Scan for the cell matching the given text and deliver its [x, y] coordinate at center. 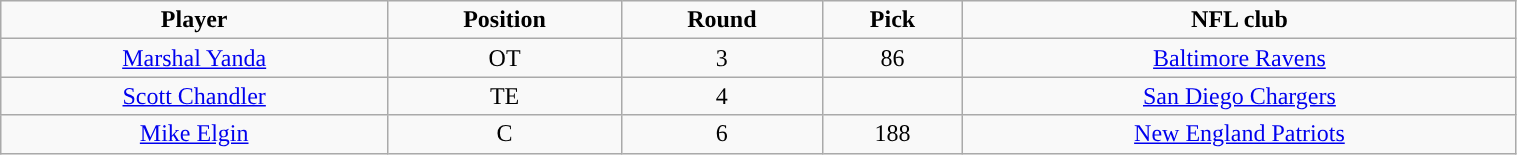
C [505, 134]
Marshal Yanda [194, 58]
6 [722, 134]
NFL club [1240, 20]
OT [505, 58]
188 [892, 134]
Round [722, 20]
3 [722, 58]
4 [722, 96]
Position [505, 20]
86 [892, 58]
Scott Chandler [194, 96]
Player [194, 20]
Baltimore Ravens [1240, 58]
TE [505, 96]
San Diego Chargers [1240, 96]
Mike Elgin [194, 134]
Pick [892, 20]
New England Patriots [1240, 134]
